Identify which cell holds the provided text, then report its (x, y) central coordinate. 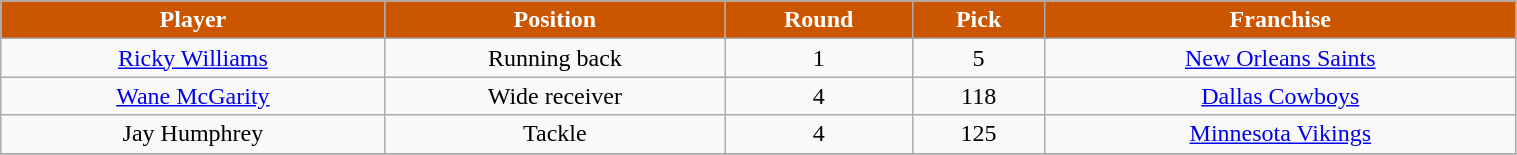
Minnesota Vikings (1281, 134)
Player (193, 20)
5 (979, 58)
Franchise (1281, 20)
Position (555, 20)
125 (979, 134)
118 (979, 96)
Pick (979, 20)
Wane McGarity (193, 96)
Round (819, 20)
Jay Humphrey (193, 134)
Tackle (555, 134)
New Orleans Saints (1281, 58)
Wide receiver (555, 96)
Ricky Williams (193, 58)
Running back (555, 58)
Dallas Cowboys (1281, 96)
1 (819, 58)
